Scan for the cell matching the given text and deliver its [x, y] coordinate at center. 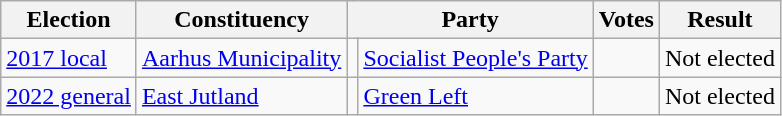
Party [470, 20]
Result [720, 20]
Green Left [476, 96]
Socialist People's Party [476, 58]
East Jutland [241, 96]
Constituency [241, 20]
2017 local [69, 58]
Votes [626, 20]
2022 general [69, 96]
Election [69, 20]
Aarhus Municipality [241, 58]
